Extract the (x, y) coordinate from the center of the cell holding the provided text.  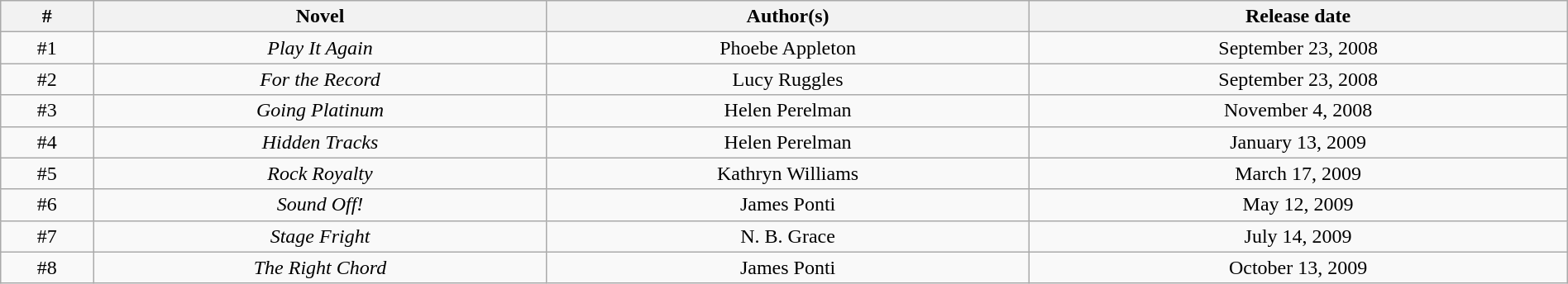
Sound Off! (320, 205)
Stage Fright (320, 236)
#6 (47, 205)
October 13, 2009 (1298, 267)
Play It Again (320, 48)
Hidden Tracks (320, 142)
#4 (47, 142)
#8 (47, 267)
#5 (47, 173)
Rock Royalty (320, 173)
# (47, 17)
#2 (47, 79)
Novel (320, 17)
N. B. Grace (787, 236)
Author(s) (787, 17)
#3 (47, 111)
The Right Chord (320, 267)
Kathryn Williams (787, 173)
For the Record (320, 79)
Going Platinum (320, 111)
March 17, 2009 (1298, 173)
Release date (1298, 17)
#1 (47, 48)
November 4, 2008 (1298, 111)
May 12, 2009 (1298, 205)
January 13, 2009 (1298, 142)
July 14, 2009 (1298, 236)
Lucy Ruggles (787, 79)
#7 (47, 236)
Phoebe Appleton (787, 48)
